Return (X, Y) of the center of cell containing provided text 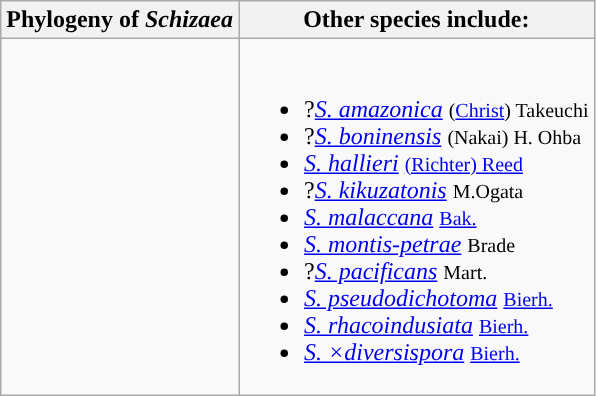
Other species include: (416, 20)
Phylogeny of Schizaea (120, 20)
